Find where the given text appears and provide that cell's center as [x, y] coordinate. 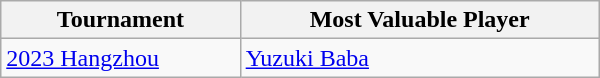
2023 Hangzhou [120, 58]
Tournament [120, 20]
Yuzuki Baba [420, 58]
Most Valuable Player [420, 20]
